Detect which cell encompasses the target text, then output its (X, Y) center coordinate. 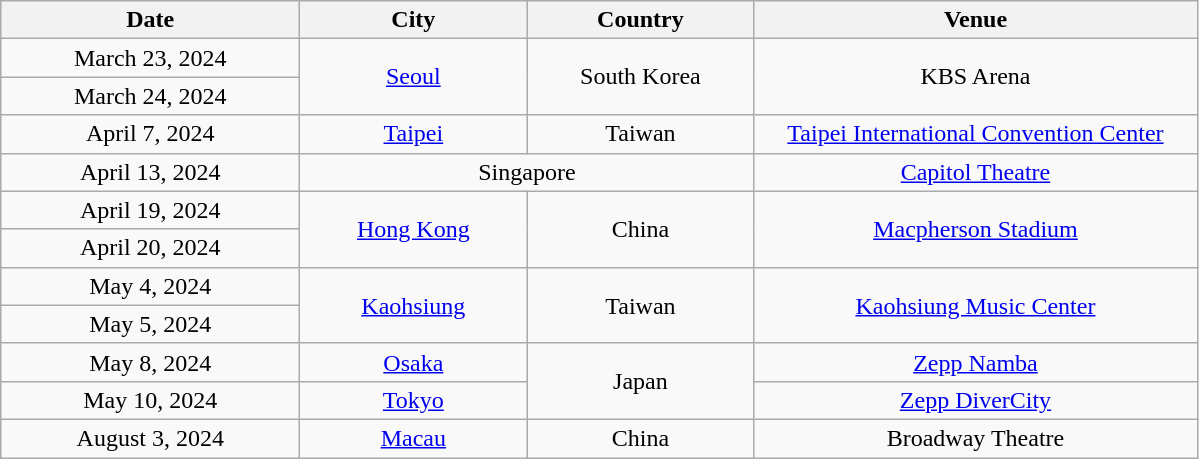
Country (640, 20)
April 13, 2024 (150, 172)
April 20, 2024 (150, 248)
Broadway Theatre (976, 438)
South Korea (640, 77)
May 8, 2024 (150, 362)
May 4, 2024 (150, 286)
Tokyo (414, 400)
Capitol Theatre (976, 172)
May 10, 2024 (150, 400)
Kaohsiung (414, 305)
March 24, 2024 (150, 96)
Kaohsiung Music Center (976, 305)
Macau (414, 438)
Osaka (414, 362)
April 19, 2024 (150, 210)
August 3, 2024 (150, 438)
Venue (976, 20)
KBS Arena (976, 77)
May 5, 2024 (150, 324)
Taipei International Convention Center (976, 134)
Zepp Namba (976, 362)
City (414, 20)
Japan (640, 381)
Singapore (527, 172)
March 23, 2024 (150, 58)
Macpherson Stadium (976, 229)
Hong Kong (414, 229)
Taipei (414, 134)
Seoul (414, 77)
Date (150, 20)
April 7, 2024 (150, 134)
Zepp DiverCity (976, 400)
